Detect which cell encompasses the target text, then output its (x, y) center coordinate. 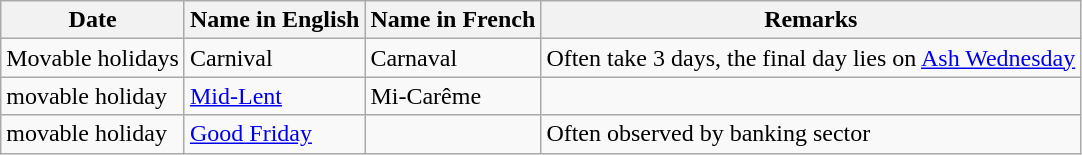
Name in French (453, 20)
Remarks (811, 20)
Date (93, 20)
Often observed by banking sector (811, 134)
Good Friday (274, 134)
Mid-Lent (274, 96)
Name in English (274, 20)
Movable holidays (93, 58)
Carnaval (453, 58)
Carnival (274, 58)
Mi-Carême (453, 96)
Often take 3 days, the final day lies on Ash Wednesday (811, 58)
